For the text-containing cell, return its midpoint in [X, Y] coordinate format. 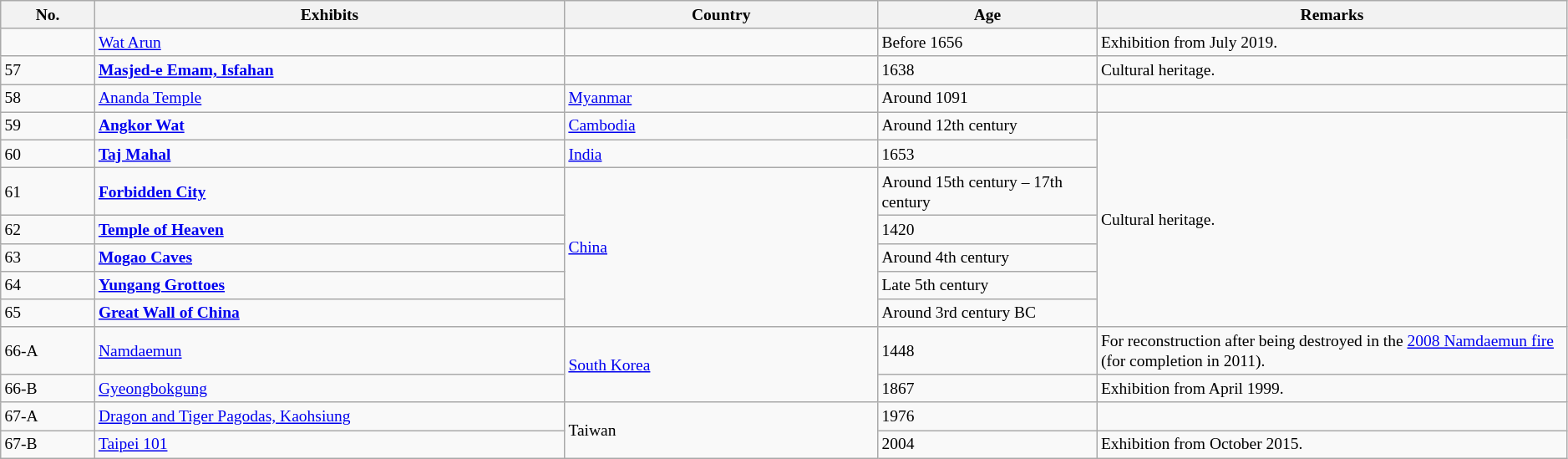
66-A [48, 351]
Gyeongbokgung [329, 388]
Country [722, 15]
63 [48, 258]
1653 [987, 154]
Around 15th century – 17th century [987, 191]
59 [48, 125]
Around 12th century [987, 125]
Around 1091 [987, 99]
57 [48, 70]
Late 5th century [987, 284]
India [722, 154]
1448 [987, 351]
1867 [987, 388]
60 [48, 154]
64 [48, 284]
1420 [987, 229]
65 [48, 313]
Wat Arun [329, 42]
67-B [48, 445]
Exhibits [329, 15]
Namdaemun [329, 351]
Great Wall of China [329, 313]
No. [48, 15]
Mogao Caves [329, 258]
Exhibition from April 1999. [1332, 388]
67-A [48, 416]
Around 3rd century BC [987, 313]
2004 [987, 445]
Exhibition from July 2019. [1332, 42]
South Korea [722, 365]
China [722, 247]
Before 1656 [987, 42]
Taj Mahal [329, 154]
Remarks [1332, 15]
Myanmar [722, 99]
1976 [987, 416]
66-B [48, 388]
62 [48, 229]
Taipei 101 [329, 445]
58 [48, 99]
Age [987, 15]
1638 [987, 70]
61 [48, 191]
Yungang Grottoes [329, 284]
Exhibition from October 2015. [1332, 445]
Taiwan [722, 430]
Angkor Wat [329, 125]
Masjed-e Emam, Isfahan [329, 70]
Around 4th century [987, 258]
Dragon and Tiger Pagodas, Kaohsiung [329, 416]
For reconstruction after being destroyed in the 2008 Namdaemun fire (for completion in 2011). [1332, 351]
Ananda Temple [329, 99]
Cambodia [722, 125]
Forbidden City [329, 191]
Temple of Heaven [329, 229]
